Provide the [X, Y] coordinate of the cell's center where the given text is located.  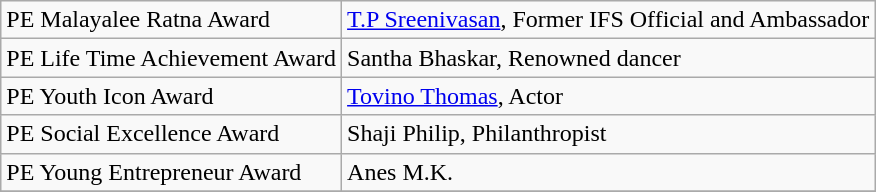
Tovino Thomas, Actor [608, 96]
PE Life Time Achievement Award [172, 58]
T.P Sreenivasan, Former IFS Official and Ambassador [608, 20]
PE Social Excellence Award [172, 134]
PE Young Entrepreneur Award [172, 172]
Shaji Philip, Philanthropist [608, 134]
Anes M.K. [608, 172]
PE Malayalee Ratna Award [172, 20]
PE Youth Icon Award [172, 96]
Santha Bhaskar, Renowned dancer [608, 58]
